Provide the (X, Y) coordinate of the cell's center where the given text is located.  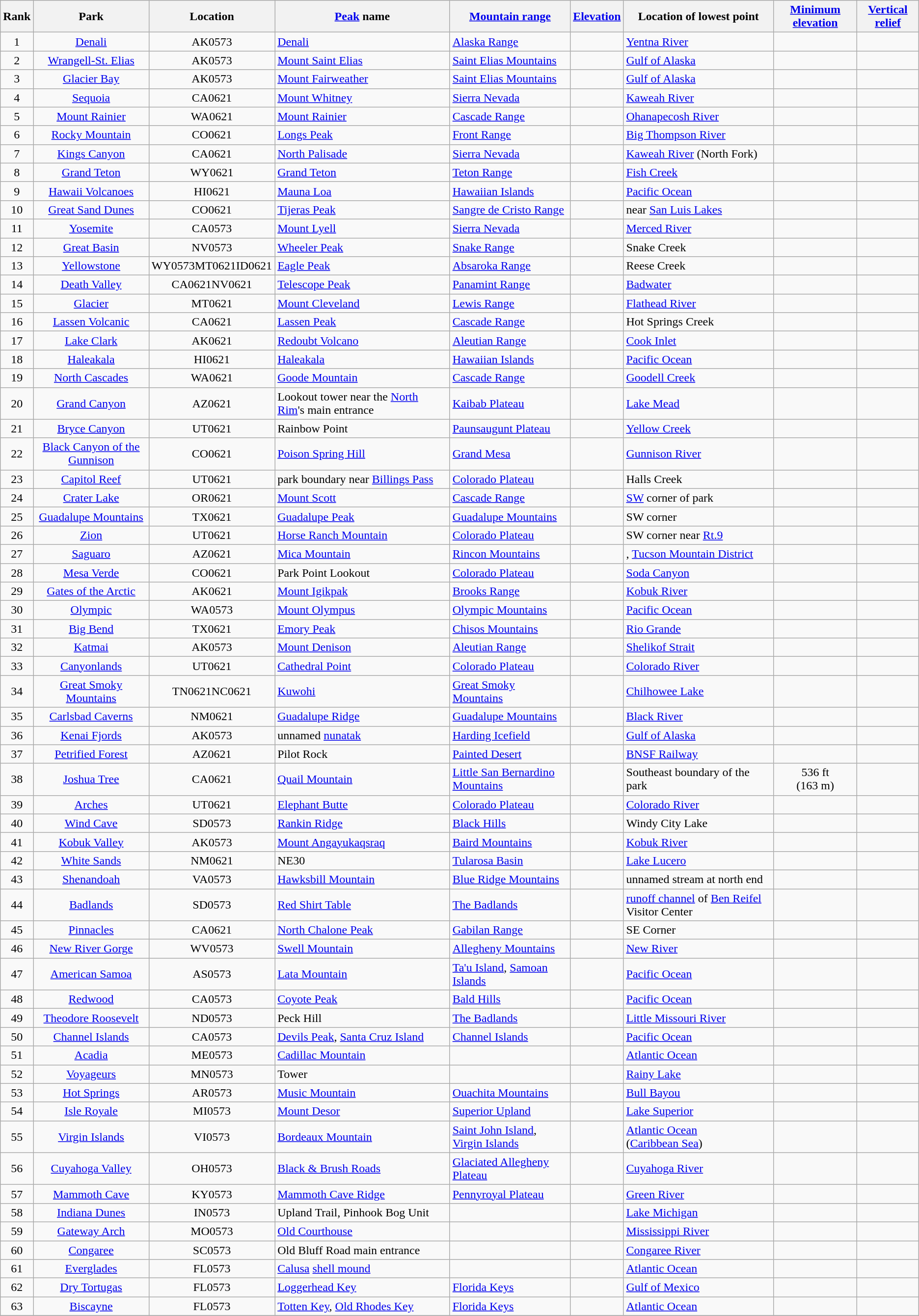
Goodell Creek (699, 378)
Reese Creek (699, 266)
45 (17, 930)
Mount Cleveland (362, 303)
near San Luis Lakes (699, 210)
SC0573 (212, 1250)
33 (17, 666)
Guadalupe Ridge (362, 717)
Congaree (91, 1250)
44 (17, 904)
32 (17, 647)
17 (17, 341)
runoff channel of Ben Reifel Visitor Center (699, 904)
Capitol Reef (91, 479)
IN0573 (212, 1212)
Lewis Range (510, 303)
Park (91, 17)
WV0573 (212, 949)
Great Basin (91, 247)
Front Range (510, 135)
Mount Desor (362, 1111)
Old Courthouse (362, 1231)
Glaciated Allegheny Plateau (510, 1168)
Mount Lyell (362, 228)
41 (17, 842)
Virgin Islands (91, 1137)
Cook Inlet (699, 341)
23 (17, 479)
Big Thompson River (699, 135)
Lake Lucero (699, 860)
Everglades (91, 1269)
Hot Springs Creek (699, 322)
Music Mountain (362, 1093)
14 (17, 285)
Allegheny Mountains (510, 949)
4 (17, 98)
Lata Mountain (362, 974)
Pennyroyal Plateau (510, 1194)
Teton Range (510, 172)
18 (17, 359)
Mount Fairweather (362, 79)
Green River (699, 1194)
MI0573 (212, 1111)
Horse Ranch Mountain (362, 535)
Rio Grande (699, 629)
57 (17, 1194)
1 (17, 42)
Sequoia (91, 98)
Mount Saint Elias (362, 60)
59 (17, 1231)
29 (17, 591)
Black & Brush Roads (362, 1168)
Location (212, 17)
61 (17, 1269)
19 (17, 378)
Kuwohi (362, 691)
Minimum elevation (815, 17)
11 (17, 228)
52 (17, 1074)
NE30 (362, 860)
Mount Denison (362, 647)
5 (17, 116)
Lake Michigan (699, 1212)
Cadillac Mountain (362, 1055)
Yosemite (91, 228)
47 (17, 974)
Ta'u Island, Samoan Islands (510, 974)
American Samoa (91, 974)
Vertical relief (888, 17)
Guadalupe Peak (362, 516)
Bryce Canyon (91, 429)
Red Shirt Table (362, 904)
park boundary near Billings Pass (362, 479)
Snake Creek (699, 247)
Glacier (91, 303)
31 (17, 629)
Poison Spring Hill (362, 454)
43 (17, 879)
48 (17, 999)
Kaibab Plateau (510, 403)
Petrified Forest (91, 754)
3 (17, 79)
Baird Mountains (510, 842)
Mississippi River (699, 1231)
Kaweah River (North Fork) (699, 154)
Tower (362, 1074)
58 (17, 1212)
Isle Royale (91, 1111)
Snake Range (510, 247)
New River Gorge (91, 949)
ND0573 (212, 1018)
30 (17, 610)
Shenandoah (91, 879)
Atlantic Ocean(Caribbean Sea) (699, 1137)
Longs Peak (362, 135)
Lake Superior (699, 1111)
SE Corner (699, 930)
Lake Mead (699, 403)
51 (17, 1055)
SW corner near Rt.9 (699, 535)
Sangre de Cristo Range (510, 210)
Lassen Volcanic (91, 322)
Zion (91, 535)
6 (17, 135)
Joshua Tree (91, 779)
Grand Canyon (91, 403)
Coyote Peak (362, 999)
Little Missouri River (699, 1018)
Fish Creek (699, 172)
Gulf of Mexico (699, 1288)
Kenai Fjords (91, 735)
Hawaii Volcanoes (91, 191)
Glacier Bay (91, 79)
Absaroka Range (510, 266)
Cuyahoga Valley (91, 1168)
Peak name (362, 17)
Bull Bayou (699, 1093)
Mount Whitney (362, 98)
Totten Key, Old Rhodes Key (362, 1306)
50 (17, 1037)
Bald Hills (510, 999)
56 (17, 1168)
Olympic (91, 610)
Panamint Range (510, 285)
34 (17, 691)
Emory Peak (362, 629)
Telescope Peak (362, 285)
Painted Desert (510, 754)
Kings Canyon (91, 154)
Grand Mesa (510, 454)
ME0573 (212, 1055)
Chisos Mountains (510, 629)
60 (17, 1250)
unnamed stream at north end (699, 879)
Devils Peak, Santa Cruz Island (362, 1037)
28 (17, 573)
VI0573 (212, 1137)
Merced River (699, 228)
Black Hills (510, 823)
Tularosa Basin (510, 860)
22 (17, 454)
Saint John Island, Virgin Islands (510, 1137)
Cathedral Point (362, 666)
Rocky Mountain (91, 135)
Quail Mountain (362, 779)
WA0573 (212, 610)
Mountain range (510, 17)
Gabilan Range (510, 930)
36 (17, 735)
Eagle Peak (362, 266)
Indiana Dunes (91, 1212)
Southeast boundary of the park (699, 779)
Mauna Loa (362, 191)
Superior Upland (510, 1111)
Gateway Arch (91, 1231)
42 (17, 860)
Alaska Range (510, 42)
Black Canyon of the Gunnison (91, 454)
New River (699, 949)
Swell Mountain (362, 949)
Biscayne (91, 1306)
MO0573 (212, 1231)
27 (17, 554)
Elevation (597, 17)
Yentna River (699, 42)
Old Bluff Road main entrance (362, 1250)
AS0573 (212, 974)
Congaree River (699, 1250)
Pilot Rock (362, 754)
Harding Icefield (510, 735)
63 (17, 1306)
Yellowstone (91, 266)
Badlands (91, 904)
8 (17, 172)
46 (17, 949)
39 (17, 805)
VA0573 (212, 879)
24 (17, 498)
Mammoth Cave Ridge (362, 1194)
Mount Angayukaqsraq (362, 842)
Loggerhead Key (362, 1288)
AR0573 (212, 1093)
20 (17, 403)
MN0573 (212, 1074)
NV0573 (212, 247)
, Tucson Mountain District (699, 554)
CA0621NV0621 (212, 285)
Soda Canyon (699, 573)
Mesa Verde (91, 573)
Gunnison River (699, 454)
Olympic Mountains (510, 610)
Black River (699, 717)
Rainbow Point (362, 429)
Pinnacles (91, 930)
Little San Bernardino Mountains (510, 779)
Elephant Butte (362, 805)
KY0573 (212, 1194)
Redwood (91, 999)
Kaweah River (699, 98)
WY0621 (212, 172)
10 (17, 210)
OR0621 (212, 498)
Tijeras Peak (362, 210)
Shelikof Strait (699, 647)
Location of lowest point (699, 17)
Chilhowee Lake (699, 691)
WY0573MT0621ID0621 (212, 266)
21 (17, 429)
Saguaro (91, 554)
Death Valley (91, 285)
Acadia (91, 1055)
Redoubt Volcano (362, 341)
Ouachita Mountains (510, 1093)
2 (17, 60)
Flathead River (699, 303)
Crater Lake (91, 498)
Cuyahoga River (699, 1168)
Rainy Lake (699, 1074)
Windy City Lake (699, 823)
Gates of the Arctic (91, 591)
Wheeler Peak (362, 247)
Rankin Ridge (362, 823)
Blue Ridge Mountains (510, 879)
unnamed nunatak (362, 735)
35 (17, 717)
Lookout tower near the North Rim's main entrance (362, 403)
BNSF Railway (699, 754)
Canyonlands (91, 666)
TN0621NC0621 (212, 691)
Carlsbad Caverns (91, 717)
Big Bend (91, 629)
7 (17, 154)
Wind Cave (91, 823)
SW corner (699, 516)
SW corner of park (699, 498)
9 (17, 191)
Arches (91, 805)
North Palisade (362, 154)
Park Point Lookout (362, 573)
Paunsaugunt Plateau (510, 429)
40 (17, 823)
Katmai (91, 647)
Lake Clark (91, 341)
Lassen Peak (362, 322)
Great Sand Dunes (91, 210)
Halls Creek (699, 479)
Mammoth Cave (91, 1194)
White Sands (91, 860)
Rincon Mountains (510, 554)
North Chalone Peak (362, 930)
Peck Hill (362, 1018)
16 (17, 322)
Mount Scott (362, 498)
Voyageurs (91, 1074)
38 (17, 779)
Rank (17, 17)
OH0573 (212, 1168)
North Cascades (91, 378)
Kobuk Valley (91, 842)
Mica Mountain (362, 554)
49 (17, 1018)
Wrangell-St. Elias (91, 60)
MT0621 (212, 303)
26 (17, 535)
53 (17, 1093)
Dry Tortugas (91, 1288)
13 (17, 266)
55 (17, 1137)
Bordeaux Mountain (362, 1137)
Yellow Creek (699, 429)
Mount Olympus (362, 610)
Ohanapecosh River (699, 116)
536 ft(163 m) (815, 779)
37 (17, 754)
Theodore Roosevelt (91, 1018)
Calusa shell mound (362, 1269)
Mount Igikpak (362, 591)
15 (17, 303)
Goode Mountain (362, 378)
Hawksbill Mountain (362, 879)
Hot Springs (91, 1093)
Brooks Range (510, 591)
54 (17, 1111)
25 (17, 516)
Upland Trail, Pinhook Bog Unit (362, 1212)
Badwater (699, 285)
12 (17, 247)
62 (17, 1288)
